Locate the cell with the specified text and output its (X, Y) center coordinate. 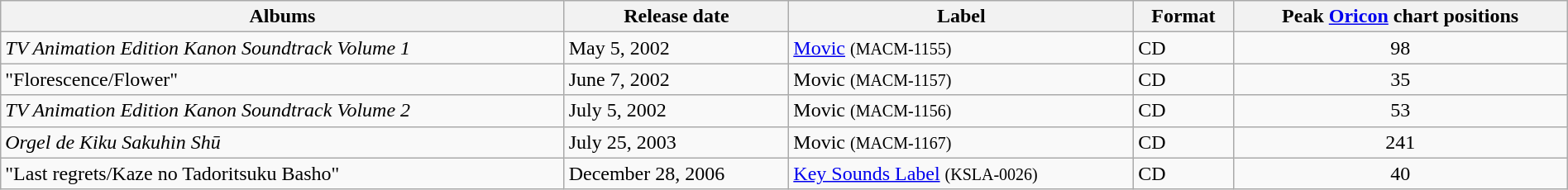
June 7, 2002 (676, 79)
40 (1400, 173)
53 (1400, 111)
35 (1400, 79)
241 (1400, 142)
TV Animation Edition Kanon Soundtrack Volume 1 (283, 48)
98 (1400, 48)
Release date (676, 17)
"Florescence/Flower" (283, 79)
TV Animation Edition Kanon Soundtrack Volume 2 (283, 111)
Albums (283, 17)
Movic (MACM-1157) (961, 79)
December 28, 2006 (676, 173)
Label (961, 17)
July 5, 2002 (676, 111)
Orgel de Kiku Sakuhin Shū (283, 142)
Key Sounds Label (KSLA-0026) (961, 173)
Movic (MACM-1156) (961, 111)
May 5, 2002 (676, 48)
Movic (MACM-1167) (961, 142)
Movic (MACM-1155) (961, 48)
"Last regrets/Kaze no Tadoritsuku Basho" (283, 173)
Format (1183, 17)
July 25, 2003 (676, 142)
Peak Oricon chart positions (1400, 17)
